Identify which cell holds the provided text, then report its (X, Y) central coordinate. 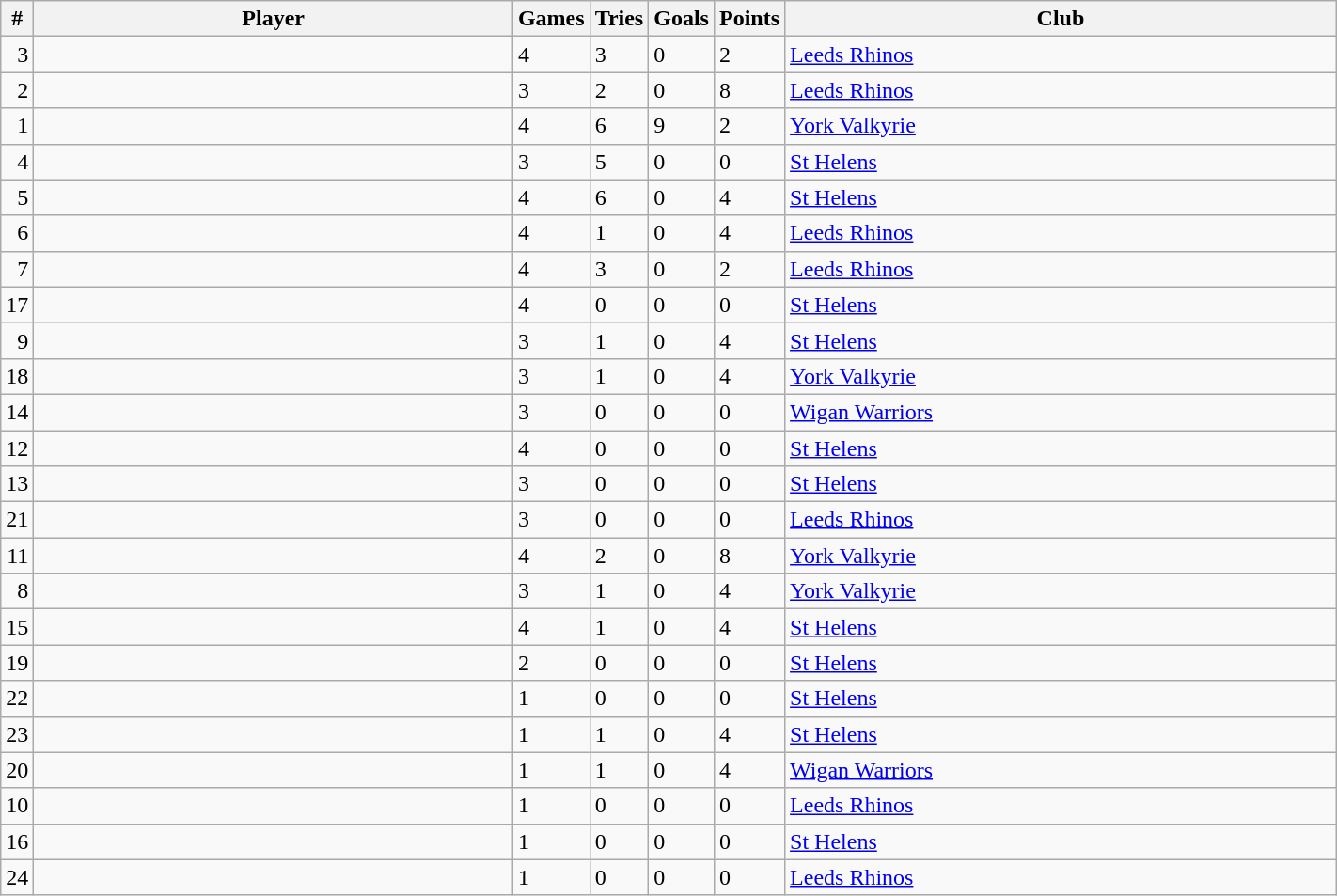
10 (17, 806)
24 (17, 877)
Games (551, 19)
Club (1061, 19)
23 (17, 734)
Tries (619, 19)
12 (17, 448)
14 (17, 412)
11 (17, 556)
17 (17, 305)
13 (17, 484)
19 (17, 663)
15 (17, 627)
# (17, 19)
16 (17, 841)
Points (748, 19)
18 (17, 376)
22 (17, 699)
21 (17, 520)
7 (17, 269)
20 (17, 770)
Player (274, 19)
Goals (682, 19)
